Return the [X, Y] coordinate for the center point of the cell that contains the specified text.  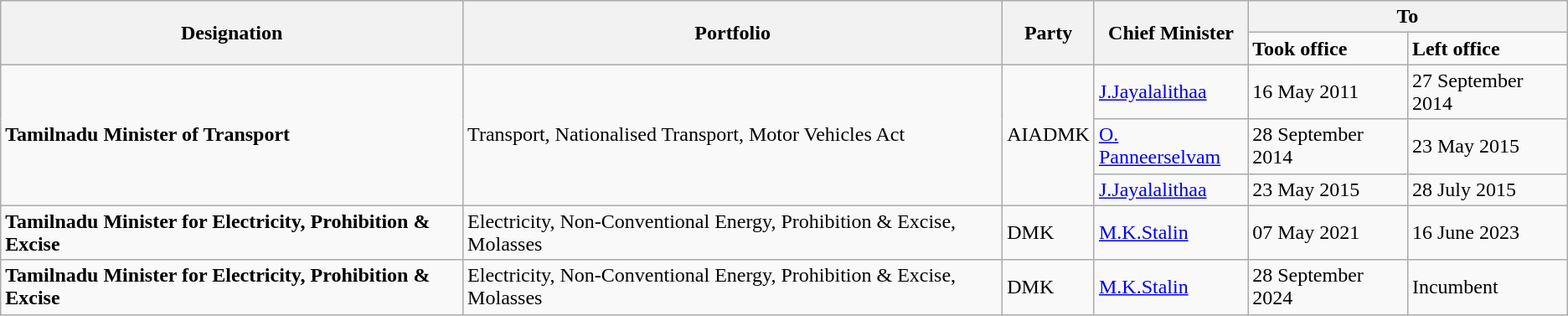
Incumbent [1488, 287]
Designation [232, 33]
16 June 2023 [1488, 233]
28 September 2024 [1328, 287]
28 September 2014 [1328, 146]
Party [1049, 33]
AIADMK [1049, 135]
To [1408, 17]
Transport, Nationalised Transport, Motor Vehicles Act [733, 135]
Chief Minister [1171, 33]
O. Panneerselvam [1171, 146]
Took office [1328, 49]
Portfolio [733, 33]
Tamilnadu Minister of Transport [232, 135]
16 May 2011 [1328, 92]
27 September 2014 [1488, 92]
Left office [1488, 49]
07 May 2021 [1328, 233]
28 July 2015 [1488, 189]
